For the text-containing cell, return its midpoint in [x, y] coordinate format. 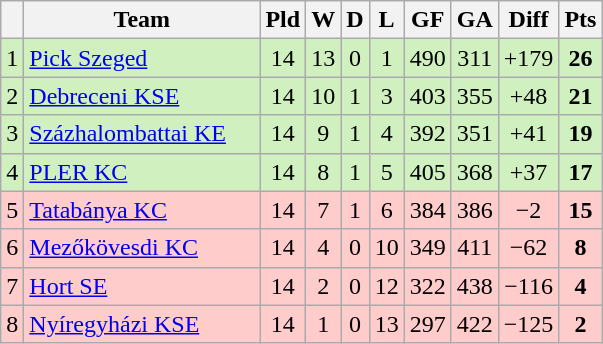
9 [324, 134]
17 [580, 172]
+179 [528, 58]
311 [474, 58]
422 [474, 324]
403 [428, 96]
Mezőkövesdi KC [142, 248]
+37 [528, 172]
−125 [528, 324]
411 [474, 248]
−2 [528, 210]
438 [474, 286]
D [355, 20]
W [324, 20]
+41 [528, 134]
19 [580, 134]
392 [428, 134]
15 [580, 210]
Pick Szeged [142, 58]
12 [386, 286]
PLER KC [142, 172]
L [386, 20]
Százhalombattai KE [142, 134]
351 [474, 134]
GF [428, 20]
Pld [283, 20]
297 [428, 324]
322 [428, 286]
Tatabánya KC [142, 210]
386 [474, 210]
Hort SE [142, 286]
384 [428, 210]
490 [428, 58]
405 [428, 172]
368 [474, 172]
−62 [528, 248]
Team [142, 20]
Pts [580, 20]
GA [474, 20]
+48 [528, 96]
26 [580, 58]
Diff [528, 20]
355 [474, 96]
−116 [528, 286]
Nyíregyházi KSE [142, 324]
21 [580, 96]
Debreceni KSE [142, 96]
349 [428, 248]
